Detect which cell encompasses the target text, then output its (x, y) center coordinate. 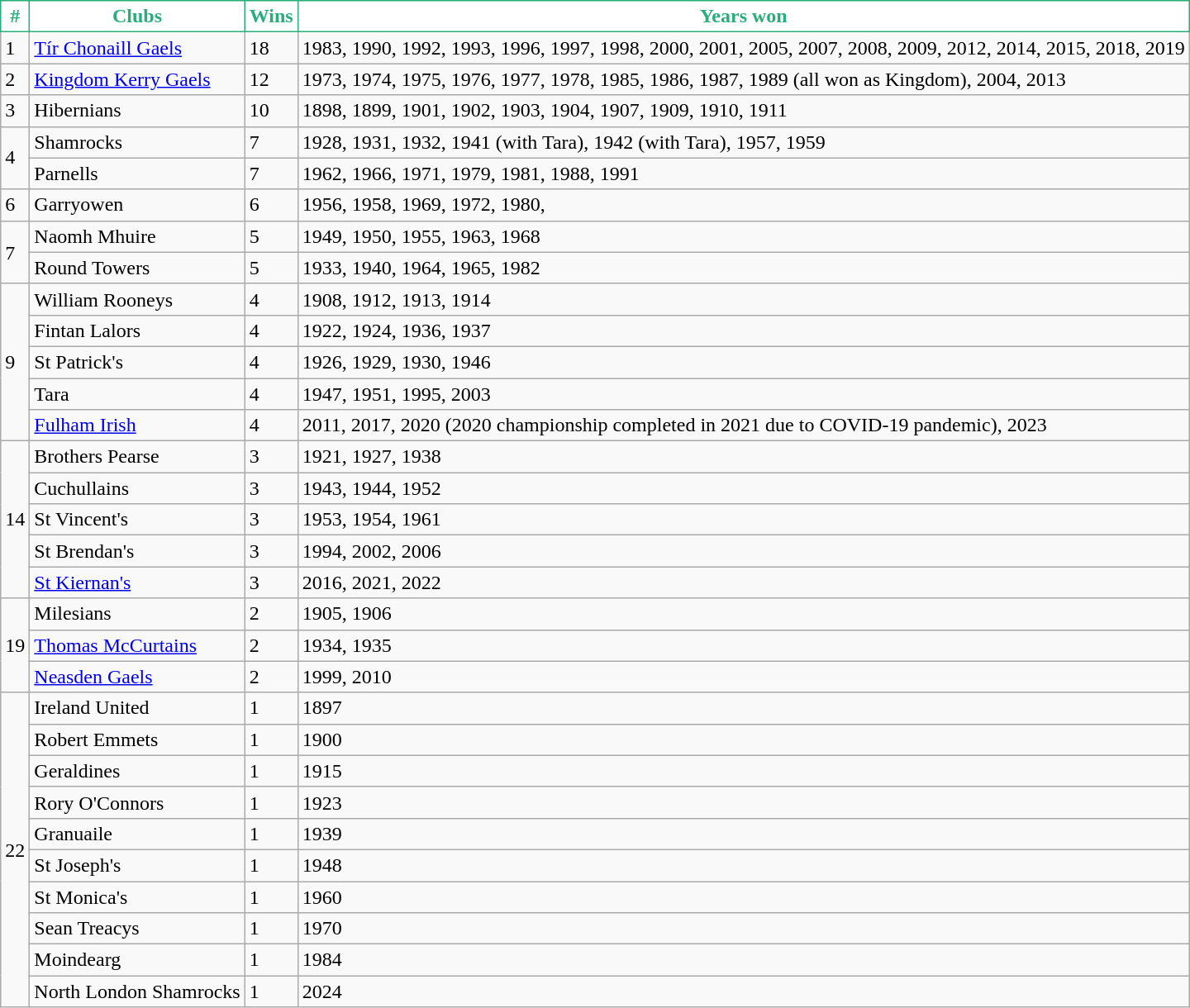
Sean Treacys (137, 929)
1999, 2010 (744, 677)
1948 (744, 865)
1922, 1924, 1936, 1937 (744, 330)
Brothers Pearse (137, 457)
9 (15, 362)
1939 (744, 834)
18 (271, 48)
2011, 2017, 2020 (2020 championship completed in 2021 due to COVID-19 pandemic), 2023 (744, 426)
1956, 1958, 1969, 1972, 1980, (744, 205)
1962, 1966, 1971, 1979, 1981, 1988, 1991 (744, 174)
Years won (744, 17)
1970 (744, 929)
1973, 1974, 1975, 1976, 1977, 1978, 1985, 1986, 1987, 1989 (all won as Kingdom), 2004, 2013 (744, 79)
1915 (744, 771)
Fintan Lalors (137, 330)
Clubs (137, 17)
1897 (744, 708)
1994, 2002, 2006 (744, 551)
Cuchullains (137, 488)
St Brendan's (137, 551)
1934, 1935 (744, 645)
St Monica's (137, 896)
Shamrocks (137, 142)
1905, 1906 (744, 614)
1947, 1951, 1995, 2003 (744, 394)
Hibernians (137, 111)
1933, 1940, 1964, 1965, 1982 (744, 268)
Geraldines (137, 771)
1983, 1990, 1992, 1993, 1996, 1997, 1998, 2000, 2001, 2005, 2007, 2008, 2009, 2012, 2014, 2015, 2018, 2019 (744, 48)
1908, 1912, 1913, 1914 (744, 299)
Wins (271, 17)
1960 (744, 896)
Neasden Gaels (137, 677)
1926, 1929, 1930, 1946 (744, 362)
1984 (744, 960)
Garryowen (137, 205)
2024 (744, 991)
Kingdom Kerry Gaels (137, 79)
12 (271, 79)
Thomas McCurtains (137, 645)
2016, 2021, 2022 (744, 582)
1921, 1927, 1938 (744, 457)
1928, 1931, 1932, 1941 (with Tara), 1942 (with Tara), 1957, 1959 (744, 142)
1898, 1899, 1901, 1902, 1903, 1904, 1907, 1909, 1910, 1911 (744, 111)
Robert Emmets (137, 739)
1953, 1954, 1961 (744, 520)
Fulham Irish (137, 426)
Round Towers (137, 268)
22 (15, 849)
Parnells (137, 174)
1900 (744, 739)
St Vincent's (137, 520)
Granuaile (137, 834)
Milesians (137, 614)
Moindearg (137, 960)
1943, 1944, 1952 (744, 488)
Rory O'Connors (137, 802)
Tara (137, 394)
1949, 1950, 1955, 1963, 1968 (744, 236)
19 (15, 645)
North London Shamrocks (137, 991)
Naomh Mhuire (137, 236)
St Joseph's (137, 865)
10 (271, 111)
St Patrick's (137, 362)
St Kiernan's (137, 582)
1923 (744, 802)
# (15, 17)
William Rooneys (137, 299)
Ireland United (137, 708)
14 (15, 520)
Tír Chonaill Gaels (137, 48)
